Output the (x, y) coordinate of the center of the cell containing the given text.  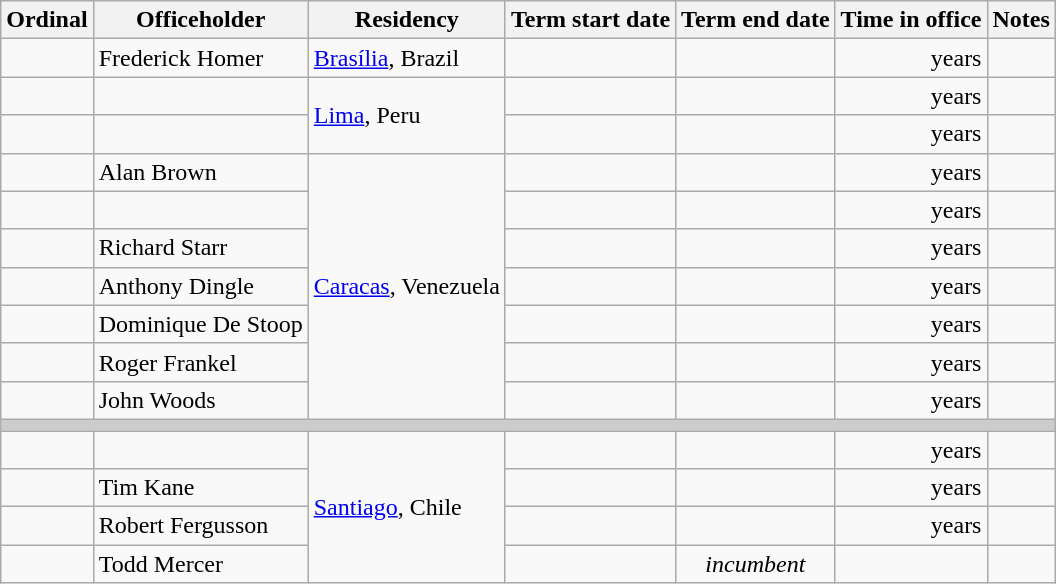
Lima, Peru (406, 115)
Robert Fergusson (200, 526)
Todd Mercer (200, 564)
Time in office (911, 20)
Santiago, Chile (406, 506)
Dominique De Stoop (200, 324)
Caracas, Venezuela (406, 286)
John Woods (200, 400)
Term start date (590, 20)
Ordinal (47, 20)
Notes (1021, 20)
Officeholder (200, 20)
Anthony Dingle (200, 286)
Term end date (756, 20)
Frederick Homer (200, 58)
Alan Brown (200, 172)
incumbent (756, 564)
Residency (406, 20)
Tim Kane (200, 488)
Brasília, Brazil (406, 58)
Richard Starr (200, 248)
Roger Frankel (200, 362)
